Locate the cell with the specified text and output its [X, Y] center coordinate. 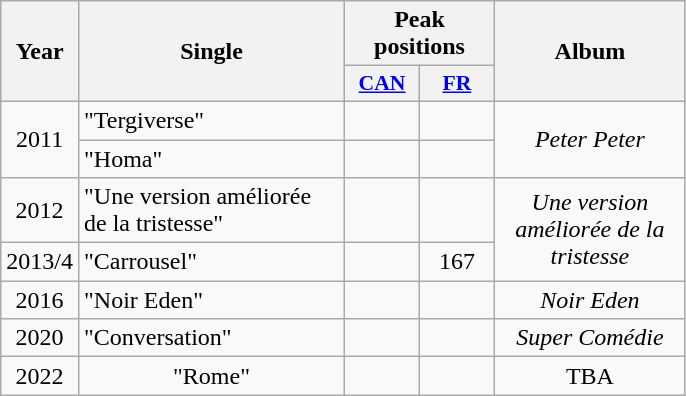
2022 [40, 376]
"Une version améliorée de la tristesse" [211, 210]
167 [456, 262]
Une version améliorée de la tristesse [590, 230]
Noir Eden [590, 300]
Single [211, 52]
Super Comédie [590, 338]
CAN [382, 84]
2011 [40, 139]
Peter Peter [590, 139]
"Carrousel" [211, 262]
Album [590, 52]
FR [456, 84]
"Noir Eden" [211, 300]
"Conversation" [211, 338]
Year [40, 52]
2012 [40, 210]
2020 [40, 338]
"Homa" [211, 159]
"Rome" [211, 376]
"Tergiverse" [211, 120]
Peak positions [420, 34]
2013/4 [40, 262]
2016 [40, 300]
TBA [590, 376]
